Return [X, Y] of the center of cell containing provided text 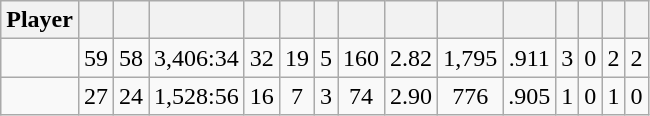
58 [132, 58]
27 [96, 96]
2.82 [412, 58]
5 [326, 58]
.905 [530, 96]
1,795 [470, 58]
Player [40, 20]
19 [296, 58]
59 [96, 58]
1,528:56 [197, 96]
2.90 [412, 96]
24 [132, 96]
32 [262, 58]
16 [262, 96]
.911 [530, 58]
74 [362, 96]
3,406:34 [197, 58]
7 [296, 96]
160 [362, 58]
776 [470, 96]
